Output the (x, y) coordinate of the center of the cell containing the given text.  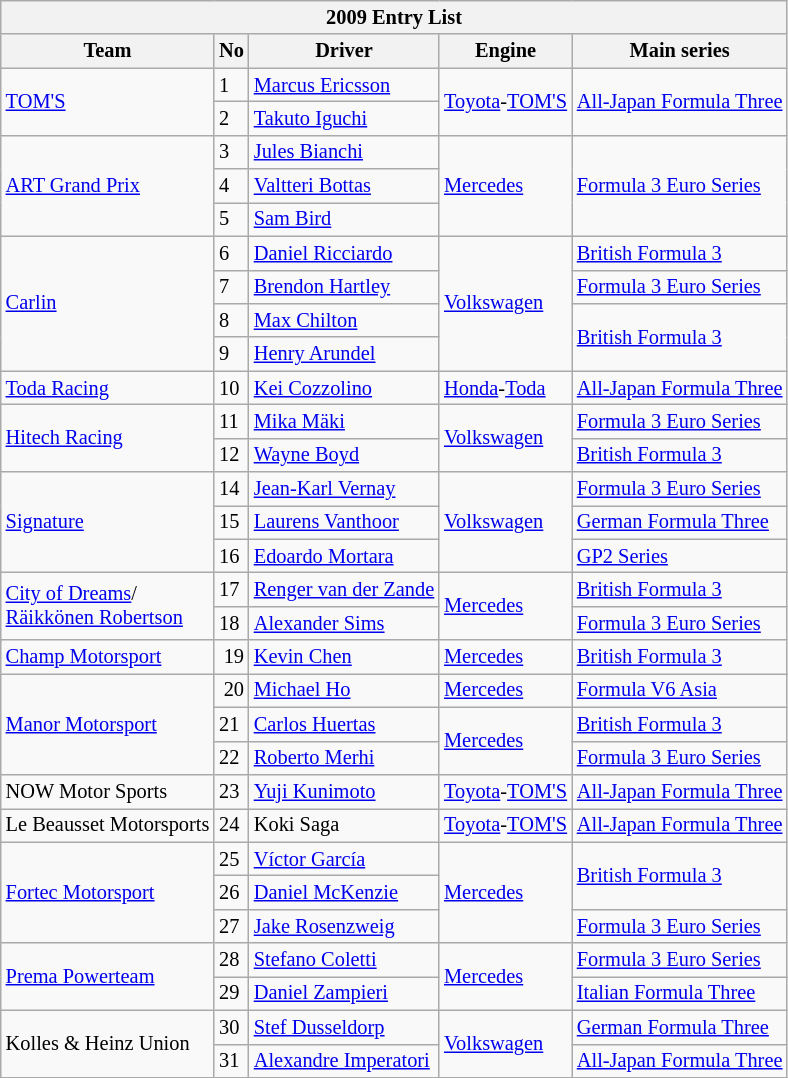
Jean-Karl Vernay (344, 489)
Víctor García (344, 859)
Roberto Merhi (344, 758)
Michael Ho (344, 690)
Yuji Kunimoto (344, 791)
TOM'S (108, 102)
Driver (344, 51)
Prema Powerteam (108, 976)
Carlos Huertas (344, 724)
29 (232, 993)
Alexander Sims (344, 623)
16 (232, 556)
Manor Motorsport (108, 724)
Henry Arundel (344, 354)
City of Dreams/Räikkönen Robertson (108, 606)
Honda-Toda (506, 388)
Engine (506, 51)
9 (232, 354)
20 (232, 690)
Stefano Coletti (344, 960)
Main series (680, 51)
10 (232, 388)
Marcus Ericsson (344, 85)
Jake Rosenzweig (344, 926)
Max Chilton (344, 320)
19 (232, 657)
Italian Formula Three (680, 993)
Daniel Ricciardo (344, 253)
GP2 Series (680, 556)
7 (232, 287)
2009 Entry List (394, 17)
Koki Saga (344, 825)
11 (232, 421)
Wayne Boyd (344, 455)
Kevin Chen (344, 657)
Le Beausset Motorsports (108, 825)
Stef Dusseldorp (344, 1027)
Sam Bird (344, 219)
Brendon Hartley (344, 287)
Formula V6 Asia (680, 690)
Jules Bianchi (344, 152)
ART Grand Prix (108, 186)
27 (232, 926)
Carlin (108, 304)
Daniel McKenzie (344, 892)
Takuto Iguchi (344, 118)
Daniel Zampieri (344, 993)
Toda Racing (108, 388)
Hitech Racing (108, 438)
14 (232, 489)
5 (232, 219)
Laurens Vanthoor (344, 522)
Kei Cozzolino (344, 388)
8 (232, 320)
28 (232, 960)
18 (232, 623)
26 (232, 892)
Alexandre Imperatori (344, 1061)
22 (232, 758)
24 (232, 825)
6 (232, 253)
2 (232, 118)
Valtteri Bottas (344, 186)
No (232, 51)
15 (232, 522)
Renger van der Zande (344, 589)
Mika Mäki (344, 421)
17 (232, 589)
Fortec Motorsport (108, 892)
30 (232, 1027)
31 (232, 1061)
NOW Motor Sports (108, 791)
25 (232, 859)
21 (232, 724)
12 (232, 455)
23 (232, 791)
Champ Motorsport (108, 657)
Team (108, 51)
1 (232, 85)
Edoardo Mortara (344, 556)
Signature (108, 522)
3 (232, 152)
4 (232, 186)
Kolles & Heinz Union (108, 1044)
